Detect which cell encompasses the target text, then output its [x, y] center coordinate. 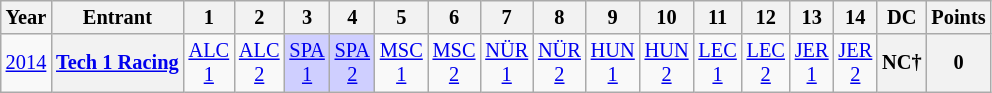
ALC1 [209, 63]
13 [812, 17]
HUN1 [613, 63]
JER1 [812, 63]
MSC2 [454, 63]
LEC1 [717, 63]
SPA1 [306, 63]
6 [454, 17]
NÜR1 [506, 63]
Year [26, 17]
LEC2 [766, 63]
JER2 [855, 63]
NÜR2 [560, 63]
2 [259, 17]
ALC2 [259, 63]
Tech 1 Racing [117, 63]
NC† [902, 63]
10 [667, 17]
8 [560, 17]
Points [958, 17]
MSC1 [402, 63]
0 [958, 63]
DC [902, 17]
11 [717, 17]
14 [855, 17]
4 [352, 17]
1 [209, 17]
9 [613, 17]
Entrant [117, 17]
7 [506, 17]
5 [402, 17]
HUN2 [667, 63]
12 [766, 17]
SPA2 [352, 63]
3 [306, 17]
2014 [26, 63]
